Capture the cell that displays the provided text and extract its (x, y) central coordinate. 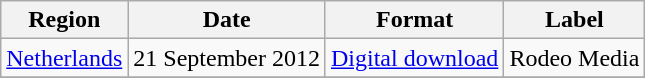
21 September 2012 (227, 58)
Netherlands (64, 58)
Label (574, 20)
Digital download (414, 58)
Region (64, 20)
Format (414, 20)
Date (227, 20)
Rodeo Media (574, 58)
